Return the [x, y] coordinate for the center point of the cell that contains the specified text.  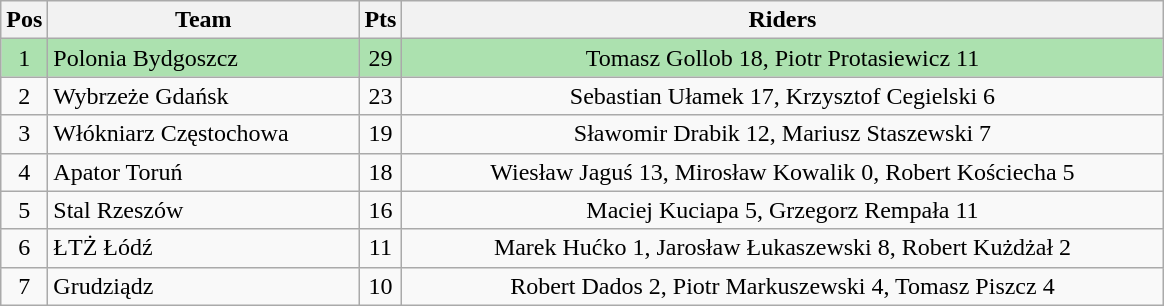
3 [24, 134]
4 [24, 172]
6 [24, 248]
Stal Rzeszów [204, 210]
11 [380, 248]
18 [380, 172]
Pos [24, 20]
29 [380, 58]
23 [380, 96]
7 [24, 286]
Robert Dados 2, Piotr Markuszewski 4, Tomasz Piszcz 4 [782, 286]
5 [24, 210]
Włókniarz Częstochowa [204, 134]
Maciej Kuciapa 5, Grzegorz Rempała 11 [782, 210]
Wybrzeże Gdańsk [204, 96]
Grudziądz [204, 286]
16 [380, 210]
Polonia Bydgoszcz [204, 58]
1 [24, 58]
Marek Hućko 1, Jarosław Łukaszewski 8, Robert Kużdżał 2 [782, 248]
Team [204, 20]
Riders [782, 20]
10 [380, 286]
Pts [380, 20]
2 [24, 96]
Sławomir Drabik 12, Mariusz Staszewski 7 [782, 134]
Apator Toruń [204, 172]
19 [380, 134]
Wiesław Jaguś 13, Mirosław Kowalik 0, Robert Kościecha 5 [782, 172]
ŁTŻ Łódź [204, 248]
Sebastian Ułamek 17, Krzysztof Cegielski 6 [782, 96]
Tomasz Gollob 18, Piotr Protasiewicz 11 [782, 58]
